Return the [x, y] coordinate for the center point of the cell that contains the specified text.  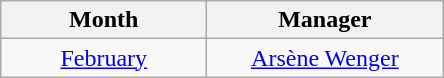
Month [104, 20]
Manager [325, 20]
February [104, 58]
Arsène Wenger [325, 58]
